Output the (x, y) coordinate of the center of the cell containing the given text.  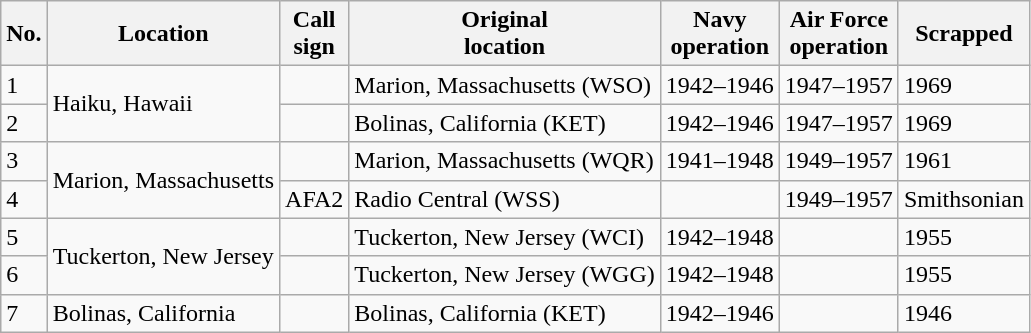
2 (24, 123)
Bolinas, California (163, 313)
Marion, Massachusetts (WSO) (504, 85)
Marion, Massachusetts (163, 180)
Radio Central (WSS) (504, 199)
5 (24, 237)
Originallocation (504, 34)
1961 (964, 161)
Tuckerton, New Jersey (WGG) (504, 275)
Navyoperation (720, 34)
No. (24, 34)
Marion, Massachusetts (WQR) (504, 161)
Scrapped (964, 34)
7 (24, 313)
Tuckerton, New Jersey (163, 256)
Haiku, Hawaii (163, 104)
1941–1948 (720, 161)
Location (163, 34)
1 (24, 85)
AFA2 (314, 199)
Callsign (314, 34)
Smithsonian (964, 199)
6 (24, 275)
1946 (964, 313)
4 (24, 199)
Air Forceoperation (838, 34)
3 (24, 161)
Tuckerton, New Jersey (WCI) (504, 237)
